From the cell containing the given text, extract its center point as [X, Y] coordinate. 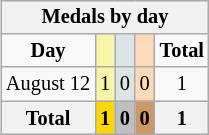
Medals by day [105, 17]
August 12 [48, 84]
Day [48, 51]
